Find where the given text appears and provide that cell's center as (X, Y) coordinate. 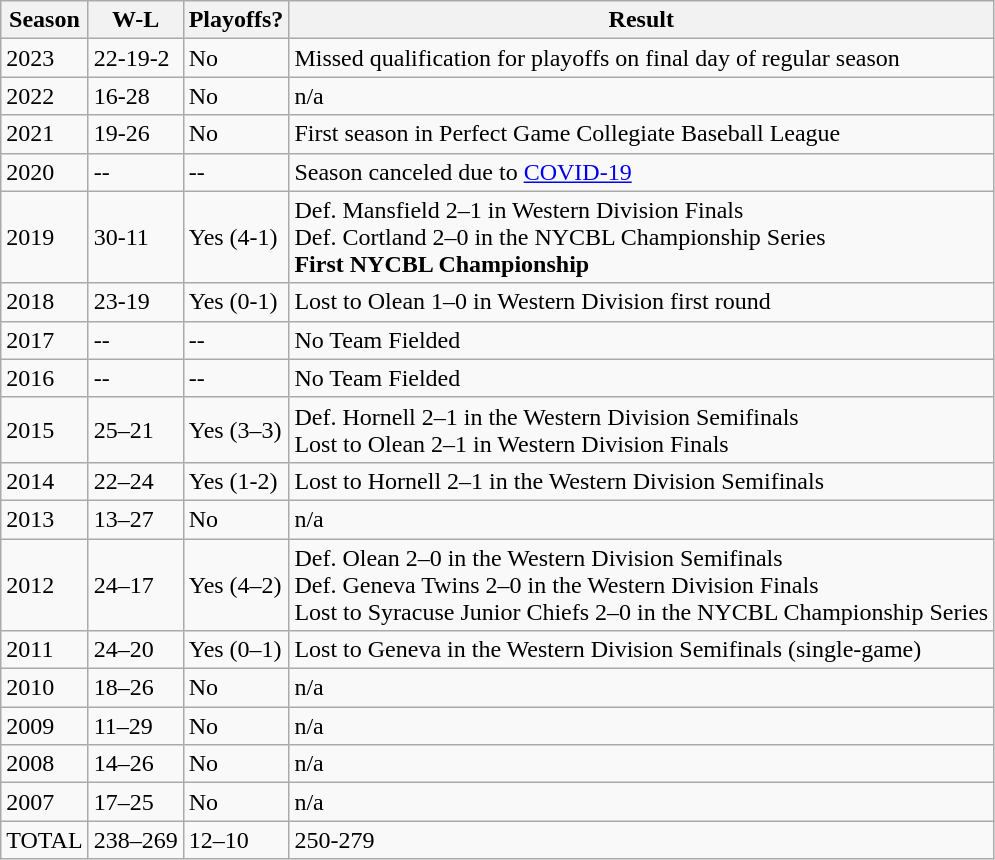
2008 (44, 764)
2011 (44, 650)
2020 (44, 172)
25–21 (136, 430)
First season in Perfect Game Collegiate Baseball League (642, 134)
22–24 (136, 481)
Season (44, 20)
Yes (0–1) (236, 650)
Lost to Geneva in the Western Division Semifinals (single-game) (642, 650)
Yes (1-2) (236, 481)
30-11 (136, 237)
Lost to Hornell 2–1 in the Western Division Semifinals (642, 481)
Yes (3–3) (236, 430)
19-26 (136, 134)
238–269 (136, 840)
2012 (44, 584)
Yes (0-1) (236, 302)
2010 (44, 688)
12–10 (236, 840)
2017 (44, 340)
250-279 (642, 840)
Def. Mansfield 2–1 in Western Division Finals Def. Cortland 2–0 in the NYCBL Championship Series First NYCBL Championship (642, 237)
Season canceled due to COVID-19 (642, 172)
2009 (44, 726)
2019 (44, 237)
24–20 (136, 650)
Yes (4–2) (236, 584)
2023 (44, 58)
23-19 (136, 302)
W-L (136, 20)
2013 (44, 519)
2014 (44, 481)
TOTAL (44, 840)
Playoffs? (236, 20)
2022 (44, 96)
Result (642, 20)
2016 (44, 378)
13–27 (136, 519)
22-19-2 (136, 58)
Missed qualification for playoffs on final day of regular season (642, 58)
24–17 (136, 584)
16-28 (136, 96)
17–25 (136, 802)
Yes (4-1) (236, 237)
Lost to Olean 1–0 in Western Division first round (642, 302)
14–26 (136, 764)
2018 (44, 302)
18–26 (136, 688)
Def. Hornell 2–1 in the Western Division Semifinals Lost to Olean 2–1 in Western Division Finals (642, 430)
2021 (44, 134)
2015 (44, 430)
2007 (44, 802)
11–29 (136, 726)
